Return (X, Y) of the center of cell containing provided text 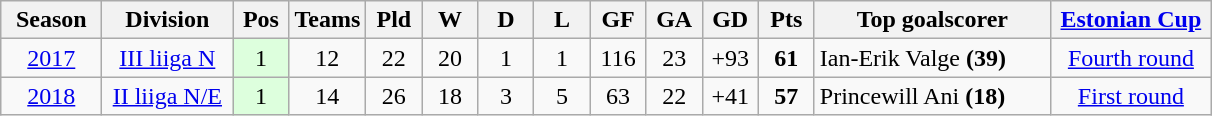
GA (674, 20)
2017 (52, 58)
Princewill Ani (18) (932, 96)
II liiga N/E (168, 96)
5 (562, 96)
First round (1130, 96)
61 (786, 58)
Ian-Erik Valge (39) (932, 58)
Division (168, 20)
GD (730, 20)
63 (618, 96)
Season (52, 20)
GF (618, 20)
2018 (52, 96)
Pts (786, 20)
Pos (261, 20)
14 (328, 96)
18 (450, 96)
3 (506, 96)
Estonian Cup (1130, 20)
+93 (730, 58)
20 (450, 58)
23 (674, 58)
D (506, 20)
+41 (730, 96)
26 (394, 96)
Fourth round (1130, 58)
Pld (394, 20)
57 (786, 96)
III liiga N (168, 58)
Teams (328, 20)
Top goalscorer (932, 20)
12 (328, 58)
116 (618, 58)
W (450, 20)
L (562, 20)
